Extract the [x, y] coordinate from the center of the cell holding the provided text.  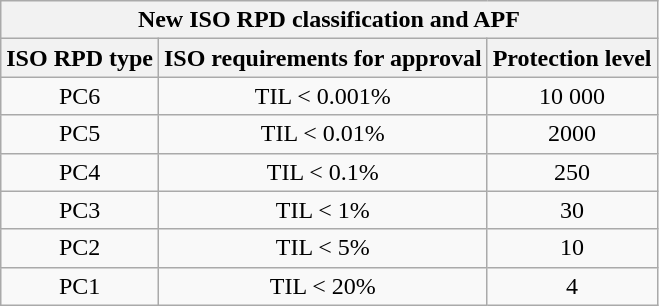
PC4 [80, 172]
TIL < 0.1% [322, 172]
Protection level [572, 58]
30 [572, 210]
TIL < 1% [322, 210]
10 000 [572, 96]
PC6 [80, 96]
ISO requirements for approval [322, 58]
PC2 [80, 248]
PC5 [80, 134]
250 [572, 172]
TIL < 20% [322, 286]
TIL < 0.01% [322, 134]
TIL < 5% [322, 248]
2000 [572, 134]
4 [572, 286]
PC3 [80, 210]
TIL < 0.001% [322, 96]
PC1 [80, 286]
10 [572, 248]
ISO RPD type [80, 58]
New ISO RPD classification and APF [329, 20]
